Search for the cell housing the specified text and yield its (X, Y) center coordinate. 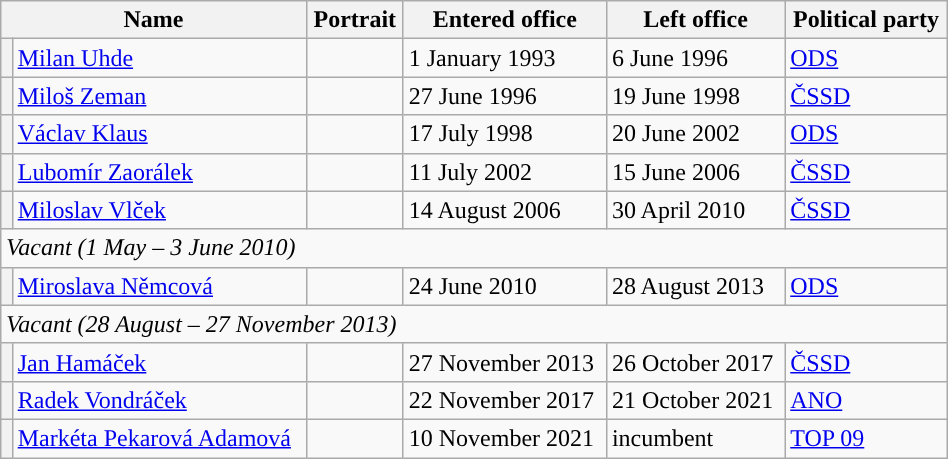
Miloš Zeman (159, 96)
Portrait (354, 20)
Name (154, 20)
Miroslava Němcová (159, 286)
Markéta Pekarová Adamová (159, 438)
Jan Hamáček (159, 362)
28 August 2013 (695, 286)
6 June 1996 (695, 58)
21 October 2021 (695, 400)
Václav Klaus (159, 134)
Milan Uhde (159, 58)
30 April 2010 (695, 210)
Lubomír Zaorálek (159, 172)
Left office (695, 20)
14 August 2006 (504, 210)
TOP 09 (866, 438)
10 November 2021 (504, 438)
11 July 2002 (504, 172)
27 June 1996 (504, 96)
Entered office (504, 20)
17 July 1998 (504, 134)
Vacant (28 August – 27 November 2013) (474, 324)
Radek Vondráček (159, 400)
20 June 2002 (695, 134)
ANO (866, 400)
Political party (866, 20)
22 November 2017 (504, 400)
19 June 1998 (695, 96)
15 June 2006 (695, 172)
Vacant (1 May – 3 June 2010) (474, 248)
27 November 2013 (504, 362)
1 January 1993 (504, 58)
26 October 2017 (695, 362)
24 June 2010 (504, 286)
incumbent (695, 438)
Miloslav Vlček (159, 210)
